From the cell containing the given text, extract its center point as [X, Y] coordinate. 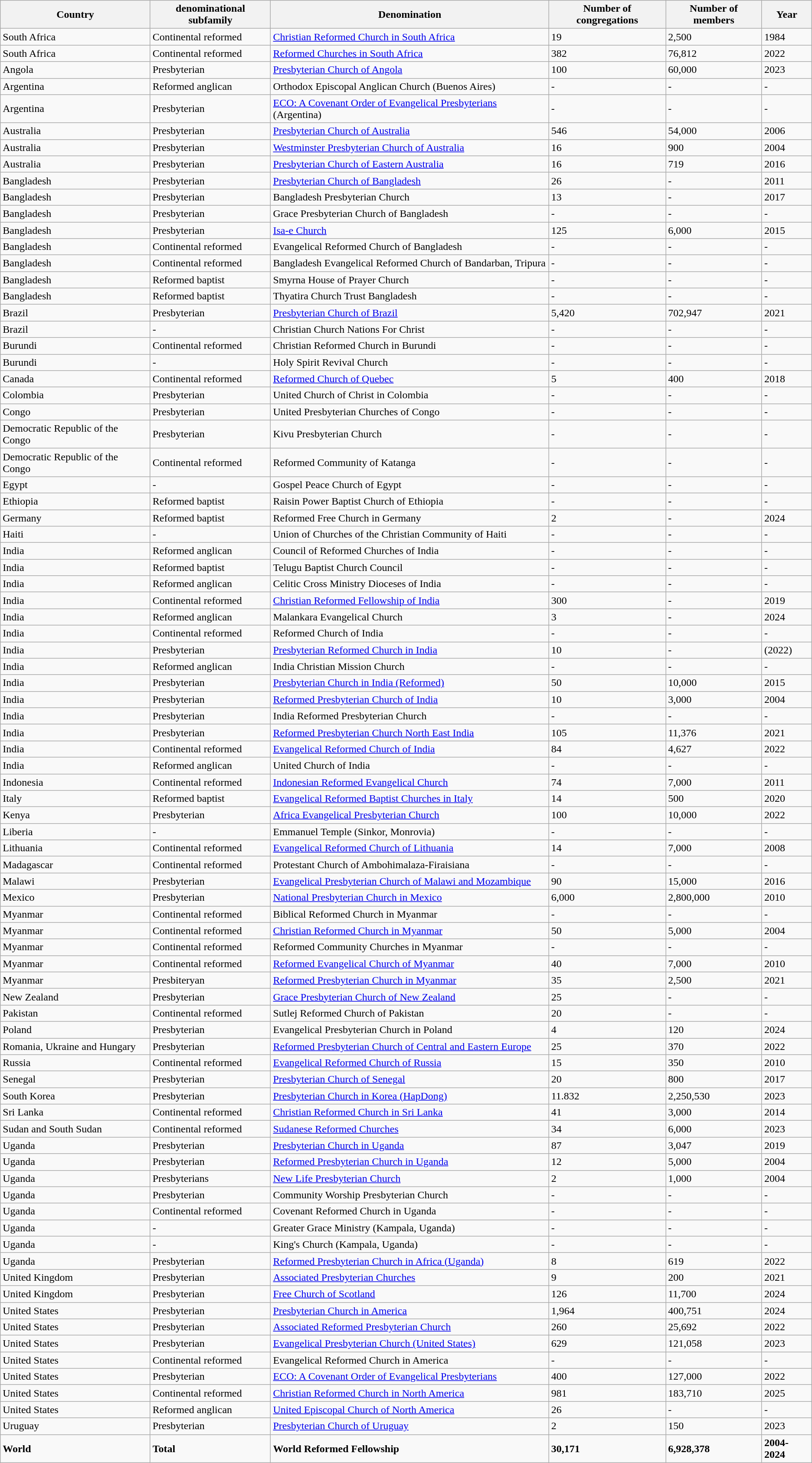
Malawi [75, 881]
Presbyterian Church of Angola [409, 70]
76,812 [714, 53]
Community Worship Presbyterian Church [409, 1195]
Reformed Community of Katanga [409, 463]
500 [714, 799]
Raisin Power Baptist Church of Ethiopia [409, 501]
150 [714, 1426]
Reformed Presbyterian Church in Myanmar [409, 980]
125 [607, 230]
127,000 [714, 1377]
Italy [75, 799]
Greater Grace Ministry (Kampala, Uganda) [409, 1228]
Evangelical Reformed Baptist Churches in Italy [409, 799]
United Church of Christ in Colombia [409, 395]
New Zealand [75, 997]
1,964 [607, 1311]
25,692 [714, 1327]
260 [607, 1327]
719 [714, 164]
Presbyterian Church in India (Reformed) [409, 683]
5 [607, 379]
India Christian Mission Church [409, 666]
Thyatira Church Trust Bangladesh [409, 296]
2014 [787, 1112]
800 [714, 1079]
74 [607, 782]
8 [607, 1261]
ECO: A Covenant Order of Evangelical Presbyterians (Argentina) [409, 108]
Presbyterian Church of Brazil [409, 313]
Reformed Churches in South Africa [409, 53]
Christian Reformed Church in Burundi [409, 346]
King's Church (Kampala, Uganda) [409, 1244]
Holy Spirit Revival Church [409, 362]
Presbiteryan [210, 980]
2008 [787, 848]
Protestant Church of Ambohimalaza-Firaisiana [409, 865]
Evangelical Reformed Church in America [409, 1360]
11,376 [714, 732]
Ethiopia [75, 501]
Germany [75, 518]
3 [607, 617]
2004-2024 [787, 1448]
15,000 [714, 881]
30,171 [607, 1448]
Reformed Presbyterian Church of India [409, 699]
Pakistan [75, 1013]
Bangladesh Evangelical Reformed Church of Bandarban, Tripura [409, 263]
Christian Reformed Church in Myanmar [409, 931]
Associated Reformed Presbyterian Church [409, 1327]
United Church of India [409, 765]
981 [607, 1393]
Indonesian Reformed Evangelical Church [409, 782]
Mexico [75, 898]
400,751 [714, 1311]
Presbyterians [210, 1178]
41 [607, 1112]
4 [607, 1030]
World [75, 1448]
Reformed Free Church in Germany [409, 518]
(2022) [787, 650]
Number of members [714, 15]
United Episcopal Church of North America [409, 1410]
Presbyterian Church of Australia [409, 131]
Presbyterian Church of Uruguay [409, 1426]
300 [607, 600]
35 [607, 980]
Sudanese Reformed Churches [409, 1129]
Presbyterian Church in America [409, 1311]
Liberia [75, 832]
Number of congregations [607, 15]
Reformed Church of Quebec [409, 379]
546 [607, 131]
Bangladesh Presbyterian Church [409, 197]
Reformed Church of India [409, 633]
5,420 [607, 313]
87 [607, 1145]
ECO: A Covenant Order of Evangelical Presbyterians [409, 1377]
1,000 [714, 1178]
Angola [75, 70]
Romania, Ukraine and Hungary [75, 1046]
Evangelical Reformed Church of Russia [409, 1063]
2,250,530 [714, 1096]
2,800,000 [714, 898]
Poland [75, 1030]
New Life Presbyterian Church [409, 1178]
Canada [75, 379]
Christian Church Nations For Christ [409, 329]
Madagascar [75, 865]
Presbyterian Reformed Church in India [409, 650]
Sutlej Reformed Church of Pakistan [409, 1013]
120 [714, 1030]
13 [607, 197]
200 [714, 1277]
Egypt [75, 485]
Reformed Community Churches in Myanmar [409, 947]
Country [75, 15]
382 [607, 53]
900 [714, 148]
Biblical Reformed Church in Myanmar [409, 914]
Evangelical Reformed Church of India [409, 749]
Haiti [75, 535]
Kenya [75, 815]
South Korea [75, 1096]
Presbyterian Church of Senegal [409, 1079]
United Presbyterian Churches of Congo [409, 412]
Free Church of Scotland [409, 1294]
Total [210, 1448]
2025 [787, 1393]
World Reformed Fellowship [409, 1448]
Presbyterian Church in Uganda [409, 1145]
629 [607, 1344]
Reformed Presbyterian Church in Uganda [409, 1162]
Congo [75, 412]
Malankara Evangelical Church [409, 617]
15 [607, 1063]
Sri Lanka [75, 1112]
Evangelical Reformed Church of Bangladesh [409, 247]
Presbyterian Church of Eastern Australia [409, 164]
Gospel Peace Church of Egypt [409, 485]
Evangelical Presbyterian Church of Malawi and Mozambique [409, 881]
Presbyterian Church of Bangladesh [409, 180]
Council of Reformed Churches of India [409, 551]
Lithuania [75, 848]
Christian Reformed Church in North America [409, 1393]
Christian Reformed Fellowship of India [409, 600]
3,047 [714, 1145]
denominational subfamily [210, 15]
Covenant Reformed Church in Uganda [409, 1211]
Christian Reformed Church in Sri Lanka [409, 1112]
Colombia [75, 395]
2020 [787, 799]
Associated Presbyterian Churches [409, 1277]
Isa-e Church [409, 230]
84 [607, 749]
Evangelical Reformed Church of Lithuania [409, 848]
54,000 [714, 131]
Year [787, 15]
2018 [787, 379]
Sudan and South Sudan [75, 1129]
Celitic Cross Ministry Dioceses of India [409, 584]
Evangelical Presbyterian Church in Poland [409, 1030]
Christian Reformed Church in South Africa [409, 37]
619 [714, 1261]
Westminster Presbyterian Church of Australia [409, 148]
126 [607, 1294]
19 [607, 37]
Reformed Presbyterian Church in Africa (Uganda) [409, 1261]
Orthodox Episcopal Anglican Church (Buenos Aires) [409, 86]
9 [607, 1277]
702,947 [714, 313]
Union of Churches of the Christian Community of Haiti [409, 535]
Africa Evangelical Presbyterian Church [409, 815]
Telugu Baptist Church Council [409, 567]
National Presbyterian Church in Mexico [409, 898]
121,058 [714, 1344]
40 [607, 964]
2006 [787, 131]
Smyrna House of Prayer Church [409, 280]
90 [607, 881]
Russia [75, 1063]
183,710 [714, 1393]
India Reformed Presbyterian Church [409, 716]
Grace Presbyterian Church of Bangladesh [409, 213]
Uruguay [75, 1426]
60,000 [714, 70]
Reformed Evangelical Church of Myanmar [409, 964]
370 [714, 1046]
Grace Presbyterian Church of New Zealand [409, 997]
12 [607, 1162]
Indonesia [75, 782]
Senegal [75, 1079]
11,700 [714, 1294]
4,627 [714, 749]
Emmanuel Temple (Sinkor, Monrovia) [409, 832]
Kivu Presbyterian Church [409, 434]
1984 [787, 37]
Presbyterian Church in Korea (HapDong) [409, 1096]
Denomination [409, 15]
6,928,378 [714, 1448]
Reformed Presbyterian Church of Central and Eastern Europe [409, 1046]
Reformed Presbyterian Church North East India [409, 732]
350 [714, 1063]
Evangelical Presbyterian Church (United States) [409, 1344]
105 [607, 732]
11.832 [607, 1096]
34 [607, 1129]
